Locate the cell with the specified text and output its (X, Y) center coordinate. 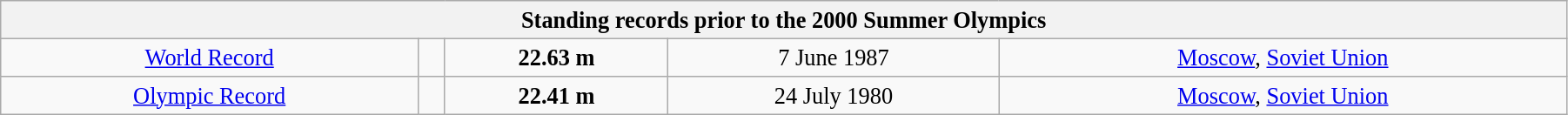
Olympic Record (210, 95)
World Record (210, 57)
24 July 1980 (834, 95)
Standing records prior to the 2000 Summer Olympics (784, 19)
22.63 m (556, 57)
7 June 1987 (834, 57)
22.41 m (556, 95)
